Find where the given text appears and provide that cell's center as [X, Y] coordinate. 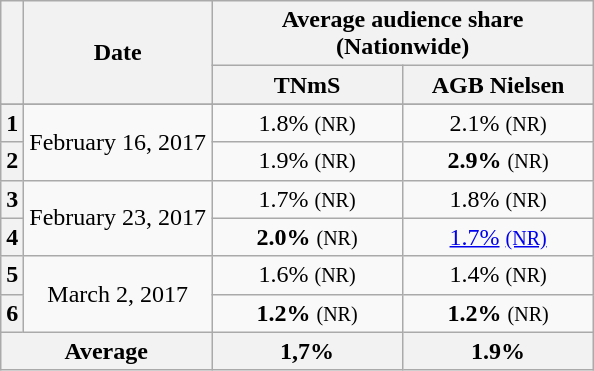
Average [106, 351]
4 [12, 237]
2.1% (NR) [498, 123]
TNmS [308, 85]
Average audience share (Nationwide) [403, 34]
3 [12, 199]
February 23, 2017 [118, 218]
1.6% (NR) [308, 275]
6 [12, 313]
1.9% [498, 351]
2 [12, 161]
Date [118, 52]
1,7% [308, 351]
2.0% (NR) [308, 237]
March 2, 2017 [118, 294]
1.9% (NR) [308, 161]
5 [12, 275]
1 [12, 123]
February 16, 2017 [118, 142]
AGB Nielsen [498, 85]
2.9% (NR) [498, 161]
1.4% (NR) [498, 275]
